Find where the given text appears and provide that cell's center as (x, y) coordinate. 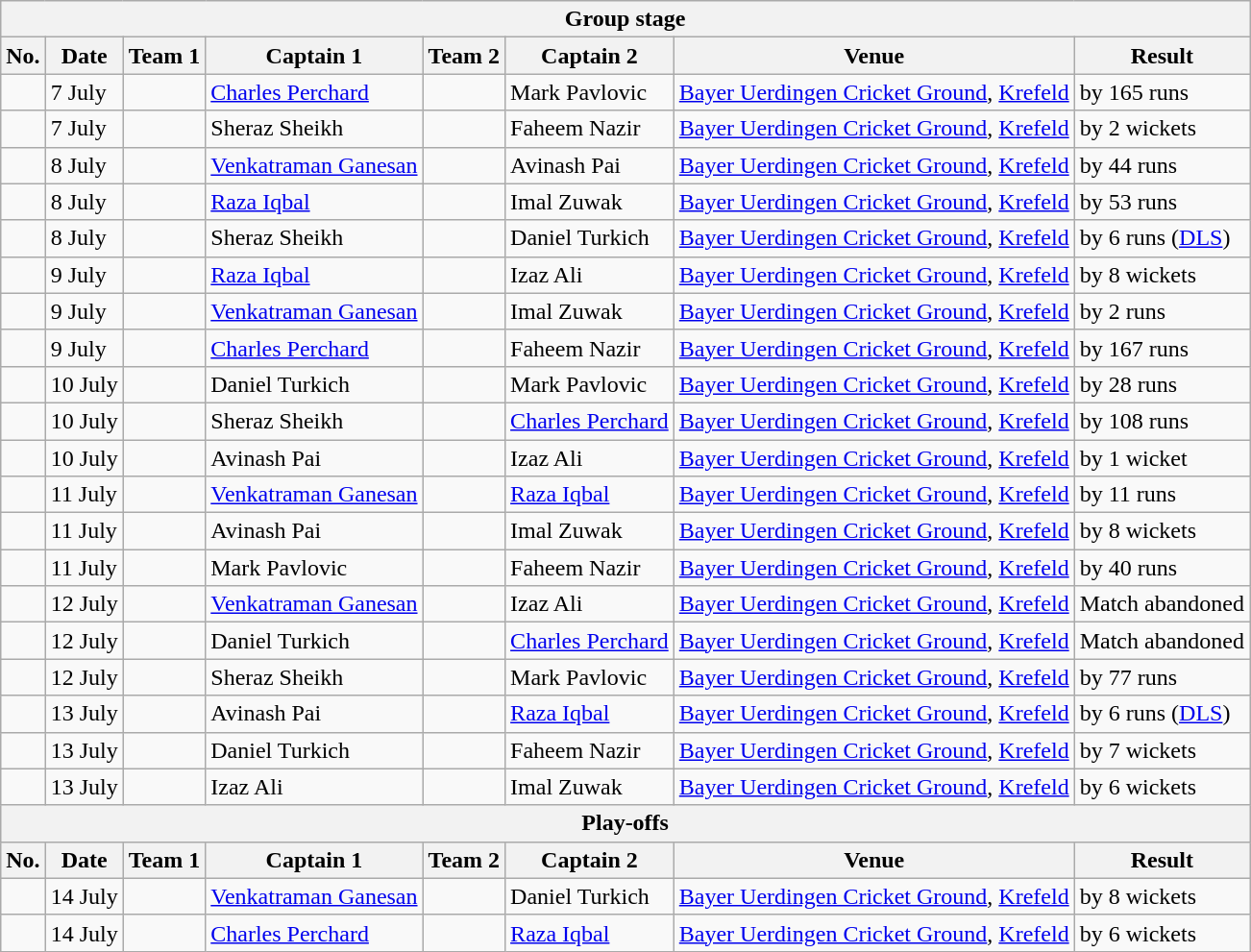
by 11 runs (1162, 495)
by 167 runs (1162, 348)
by 2 runs (1162, 311)
by 53 runs (1162, 202)
by 28 runs (1162, 384)
by 2 wickets (1162, 129)
by 7 wickets (1162, 750)
by 77 runs (1162, 677)
by 1 wicket (1162, 458)
by 44 runs (1162, 165)
Group stage (625, 19)
Play-offs (625, 823)
by 108 runs (1162, 421)
by 40 runs (1162, 568)
by 165 runs (1162, 92)
